Search for the cell housing the specified text and yield its [X, Y] center coordinate. 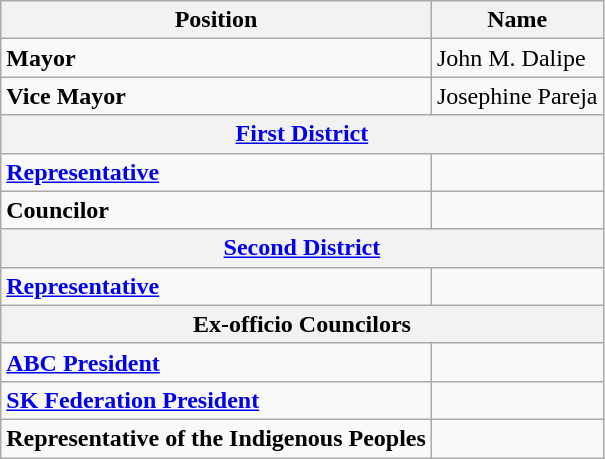
John M. Dalipe [517, 58]
Mayor [216, 58]
First District [302, 134]
ABC President [216, 362]
Representative of the Indigenous Peoples [216, 438]
Ex-officio Councilors [302, 324]
Councilor [216, 210]
Second District [302, 248]
Name [517, 20]
Josephine Pareja [517, 96]
SK Federation President [216, 400]
Position [216, 20]
Vice Mayor [216, 96]
